Determine the (x, y) coordinate at the center of the cell enclosing the given text.  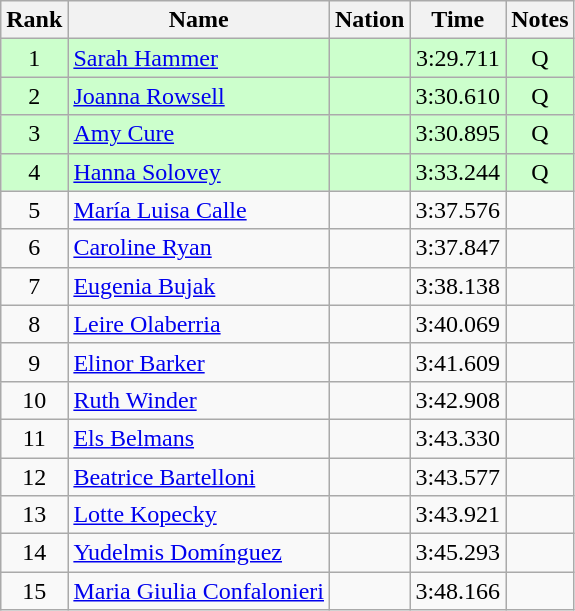
Amy Cure (199, 134)
13 (34, 515)
Time (458, 20)
3:30.610 (458, 96)
10 (34, 400)
Eugenia Bujak (199, 286)
Ruth Winder (199, 400)
3:40.069 (458, 324)
Lotte Kopecky (199, 515)
15 (34, 591)
6 (34, 248)
3:29.711 (458, 58)
Joanna Rowsell (199, 96)
3 (34, 134)
3:37.847 (458, 248)
Name (199, 20)
Hanna Solovey (199, 172)
3:30.895 (458, 134)
Notes (540, 20)
Sarah Hammer (199, 58)
Rank (34, 20)
3:45.293 (458, 553)
Els Belmans (199, 438)
3:43.577 (458, 477)
1 (34, 58)
3:43.921 (458, 515)
Leire Olaberria (199, 324)
Maria Giulia Confalonieri (199, 591)
3:41.609 (458, 362)
14 (34, 553)
8 (34, 324)
9 (34, 362)
Beatrice Bartelloni (199, 477)
3:33.244 (458, 172)
3:38.138 (458, 286)
3:48.166 (458, 591)
María Luisa Calle (199, 210)
Elinor Barker (199, 362)
3:42.908 (458, 400)
12 (34, 477)
7 (34, 286)
5 (34, 210)
Yudelmis Domínguez (199, 553)
11 (34, 438)
2 (34, 96)
Caroline Ryan (199, 248)
Nation (370, 20)
4 (34, 172)
3:37.576 (458, 210)
3:43.330 (458, 438)
